Output the (X, Y) coordinate of the center of the cell containing the given text.  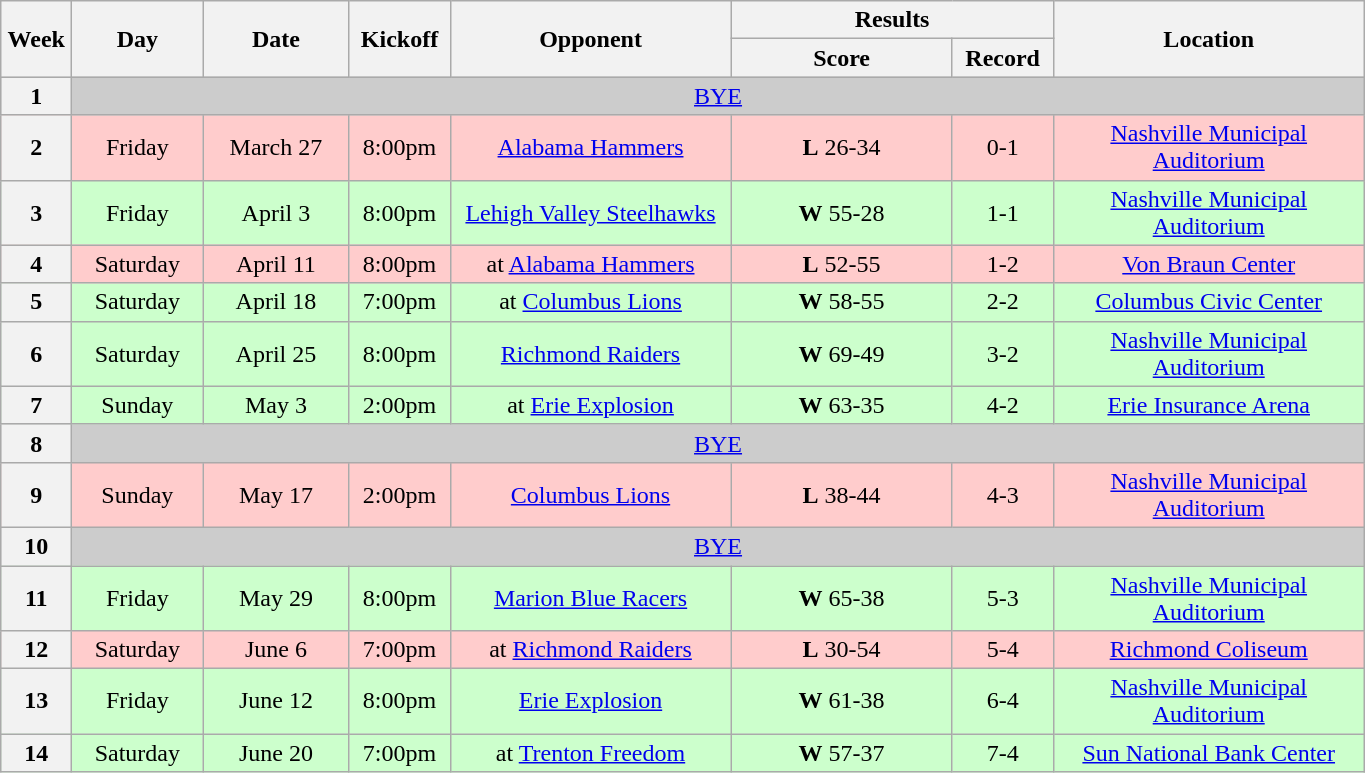
Sun National Bank Center (1208, 753)
Columbus Lions (590, 494)
Erie Insurance Arena (1208, 405)
4-3 (1002, 494)
Week (36, 39)
Kickoff (400, 39)
11 (36, 598)
12 (36, 650)
Day (138, 39)
Richmond Coliseum (1208, 650)
April 11 (276, 264)
5 (36, 302)
Opponent (590, 39)
W 55-28 (842, 212)
at Richmond Raiders (590, 650)
W 61-38 (842, 702)
14 (36, 753)
W 63-35 (842, 405)
6-4 (1002, 702)
0-1 (1002, 148)
Record (1002, 58)
L 30-54 (842, 650)
Von Braun Center (1208, 264)
7 (36, 405)
at Erie Explosion (590, 405)
W 57-37 (842, 753)
Alabama Hammers (590, 148)
June 20 (276, 753)
May 3 (276, 405)
June 6 (276, 650)
Columbus Civic Center (1208, 302)
at Alabama Hammers (590, 264)
4 (36, 264)
Score (842, 58)
L 52-55 (842, 264)
W 69-49 (842, 354)
Results (892, 20)
5-3 (1002, 598)
Erie Explosion (590, 702)
1-1 (1002, 212)
3 (36, 212)
8 (36, 443)
at Trenton Freedom (590, 753)
Location (1208, 39)
13 (36, 702)
Lehigh Valley Steelhawks (590, 212)
2 (36, 148)
L 26-34 (842, 148)
1-2 (1002, 264)
3-2 (1002, 354)
6 (36, 354)
L 38-44 (842, 494)
4-2 (1002, 405)
Richmond Raiders (590, 354)
5-4 (1002, 650)
April 18 (276, 302)
Date (276, 39)
April 25 (276, 354)
May 17 (276, 494)
10 (36, 546)
April 3 (276, 212)
May 29 (276, 598)
March 27 (276, 148)
Marion Blue Racers (590, 598)
7-4 (1002, 753)
9 (36, 494)
at Columbus Lions (590, 302)
1 (36, 96)
2-2 (1002, 302)
June 12 (276, 702)
W 65-38 (842, 598)
W 58-55 (842, 302)
